Capture the cell that displays the provided text and extract its [x, y] central coordinate. 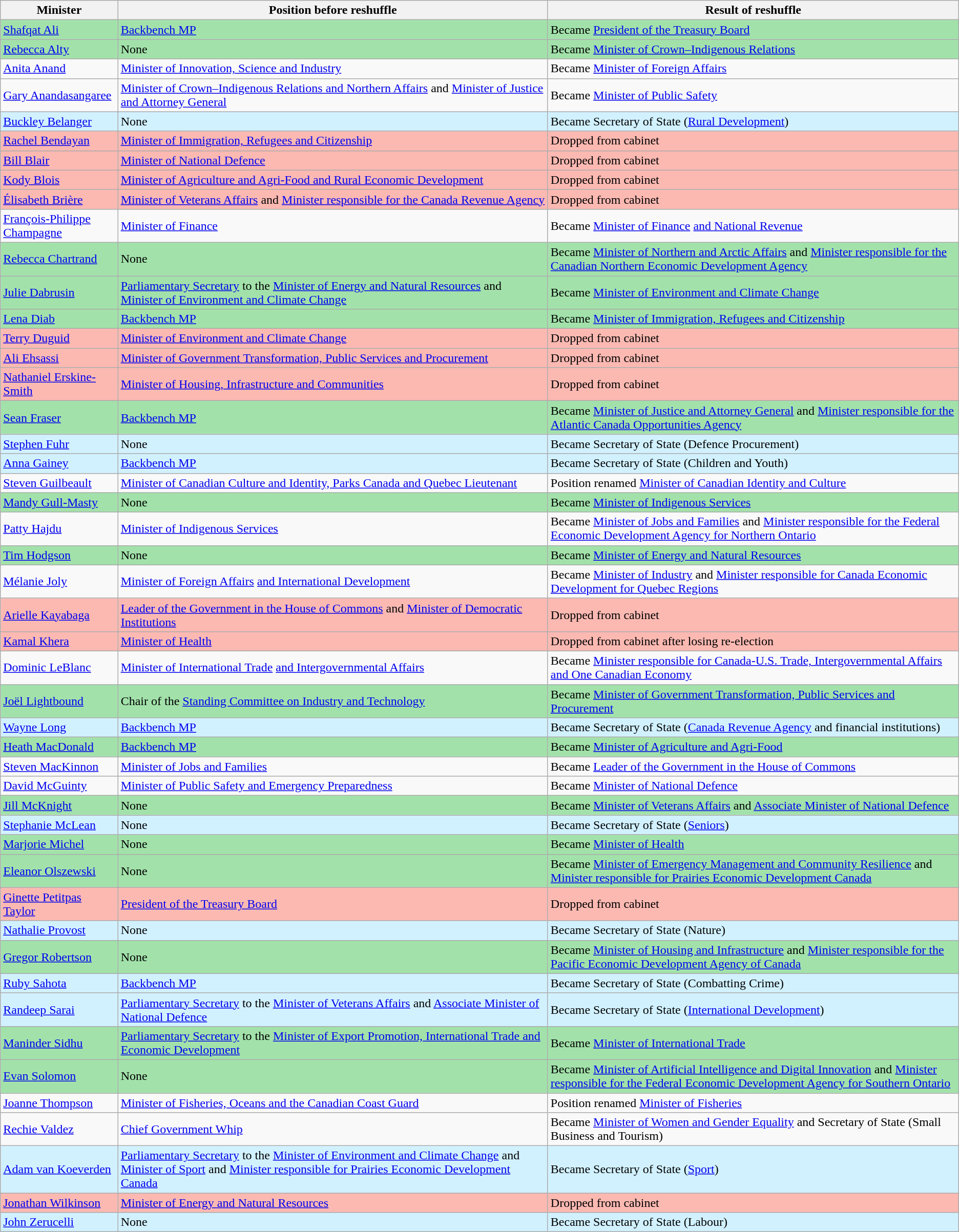
Dropped from cabinet after losing re-election [753, 641]
Ginette Petitpas Taylor [59, 904]
Minister of Foreign Affairs and International Development [333, 582]
Became Minister of Foreign Affairs [753, 69]
Became Minister of Justice and Attorney General and Minister responsible for the Atlantic Canada Opportunities Agency [753, 418]
Rebecca Alty [59, 49]
Minister of Crown–Indigenous Relations and Northern Affairs and Minister of Justice and Attorney General [333, 95]
Evan Solomon [59, 1076]
Jill McKnight [59, 805]
Minister of Government Transformation, Public Services and Procurement [333, 358]
Kamal Khera [59, 641]
Sean Fraser [59, 418]
Position renamed Minister of Canadian Identity and Culture [753, 483]
Minister of National Defence [333, 160]
Ruby Sahota [59, 983]
Minister of Environment and Climate Change [333, 338]
Bill Blair [59, 160]
Marjorie Michel [59, 844]
Chair of the Standing Committee on Industry and Technology [333, 700]
Parliamentary Secretary to the Minister of Export Promotion, International Trade and Economic Development [333, 1043]
Nathaniel Erskine-Smith [59, 384]
Minister of Jobs and Families [333, 767]
Steven MacKinnon [59, 767]
Adam van Koeverden [59, 1170]
President of the Treasury Board [333, 904]
Minister of Veterans Affairs and Minister responsible for the Canada Revenue Agency [333, 199]
Became Minister of International Trade [753, 1043]
Became Minister of Health [753, 844]
Became Secretary of State (Defence Procurement) [753, 444]
Became Minister of Crown–Indigenous Relations [753, 49]
Randeep Sarai [59, 1010]
Rachel Bendayan [59, 141]
Became Minister of Government Transformation, Public Services and Procurement [753, 700]
Became Secretary of State (Sport) [753, 1170]
Heath MacDonald [59, 747]
Gregor Robertson [59, 957]
Minister of Public Safety and Emergency Preparedness [333, 786]
Became Secretary of State (Labour) [753, 1222]
Rechie Valdez [59, 1130]
Stephen Fuhr [59, 444]
Became Minister of Immigration, Refugees and Citizenship [753, 319]
Chief Government Whip [333, 1130]
Minister of International Trade and Intergovernmental Affairs [333, 668]
Became Secretary of State (Nature) [753, 930]
Became Minister of National Defence [753, 786]
Became Minister of Public Safety [753, 95]
Became Minister of Environment and Climate Change [753, 292]
Became Minister of Industry and Minister responsible for Canada Economic Development for Quebec Regions [753, 582]
Jonathan Wilkinson [59, 1203]
Mandy Gull-Masty [59, 502]
Became President of the Treasury Board [753, 30]
Minister of Indigenous Services [333, 528]
Eleanor Olszewski [59, 870]
Ali Ehsassi [59, 358]
Julie Dabrusin [59, 292]
David McGuinty [59, 786]
Became Secretary of State (Seniors) [753, 825]
Joël Lightbound [59, 700]
Became Secretary of State (Rural Development) [753, 121]
Élisabeth Brière [59, 199]
Tim Hodgson [59, 555]
Leader of the Government in the House of Commons and Minister of Democratic Institutions [333, 614]
Minister of Finance [333, 225]
Became Secretary of State (Children and Youth) [753, 463]
Minister of Housing, Infrastructure and Communities [333, 384]
Joanne Thompson [59, 1102]
Became Secretary of State (Canada Revenue Agency and financial institutions) [753, 728]
Became Minister responsible for Canada-U.S. Trade, Intergovernmental Affairs and One Canadian Economy [753, 668]
Steven Guilbeault [59, 483]
Became Secretary of State (International Development) [753, 1010]
Mélanie Joly [59, 582]
Minister of Immigration, Refugees and Citizenship [333, 141]
Minister [59, 10]
Became Leader of the Government in the House of Commons [753, 767]
Wayne Long [59, 728]
Maninder Sidhu [59, 1043]
Anita Anand [59, 69]
Became Minister of Housing and Infrastructure and Minister responsible for the Pacific Economic Development Agency of Canada [753, 957]
Became Minister of Emergency Management and Community Resilience and Minister responsible for Prairies Economic Development Canada [753, 870]
Became Secretary of State (Combatting Crime) [753, 983]
Became Minister of Energy and Natural Resources [753, 555]
Became Minister of Women and Gender Equality and Secretary of State (Small Business and Tourism) [753, 1130]
Rebecca Chartrand [59, 259]
Minister of Innovation, Science and Industry [333, 69]
Shafqat Ali [59, 30]
Anna Gainey [59, 463]
Minister of Canadian Culture and Identity, Parks Canada and Quebec Lieutenant [333, 483]
Kody Blois [59, 180]
Stephanie McLean [59, 825]
Parliamentary Secretary to the Minister of Veterans Affairs and Associate Minister of National Defence [333, 1010]
Arielle Kayabaga [59, 614]
Minister of Energy and Natural Resources [333, 1203]
Patty Hajdu [59, 528]
Became Minister of Jobs and Families and Minister responsible for the Federal Economic Development Agency for Northern Ontario [753, 528]
Position before reshuffle [333, 10]
Minister of Agriculture and Agri-Food and Rural Economic Development [333, 180]
Became Minister of Northern and Arctic Affairs and Minister responsible for the Canadian Northern Economic Development Agency [753, 259]
Gary Anandasangaree [59, 95]
Parliamentary Secretary to the Minister of Energy and Natural Resources and Minister of Environment and Climate Change [333, 292]
Lena Diab [59, 319]
Became Minister of Indigenous Services [753, 502]
Minister of Fisheries, Oceans and the Canadian Coast Guard [333, 1102]
John Zerucelli [59, 1222]
Result of reshuffle [753, 10]
Nathalie Provost [59, 930]
Minister of Health [333, 641]
François-Philippe Champagne [59, 225]
Became Minister of Finance and National Revenue [753, 225]
Buckley Belanger [59, 121]
Dominic LeBlanc [59, 668]
Became Minister of Agriculture and Agri-Food [753, 747]
Became Minister of Veterans Affairs and Associate Minister of National Defence [753, 805]
Terry Duguid [59, 338]
Position renamed Minister of Fisheries [753, 1102]
